Scan for the cell matching the given text and deliver its (x, y) coordinate at center. 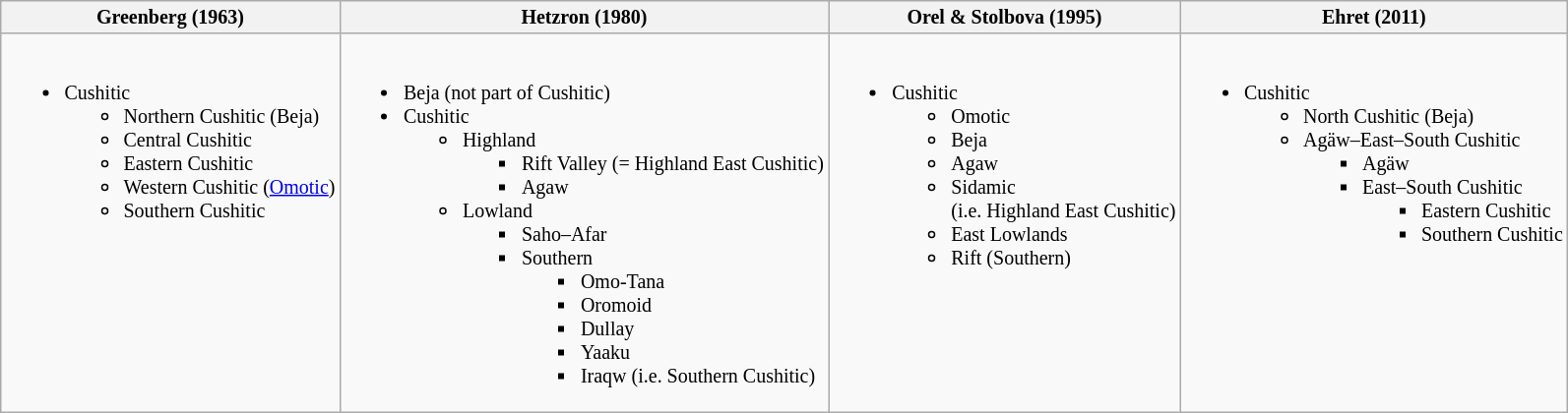
CushiticNorth Cushitic (Beja)Agäw–East–South CushiticAgäwEast–South CushiticEastern CushiticSouthern Cushitic (1374, 224)
Greenberg (1963) (170, 18)
Ehret (2011) (1374, 18)
CushiticOmoticBejaAgawSidamic(i.e. Highland East Cushitic)East LowlandsRift (Southern) (1005, 224)
CushiticNorthern Cushitic (Beja)Central CushiticEastern CushiticWestern Cushitic (Omotic)Southern Cushitic (170, 224)
Hetzron (1980) (584, 18)
Orel & Stolbova (1995) (1005, 18)
